From the cell containing the given text, extract its center point as (X, Y) coordinate. 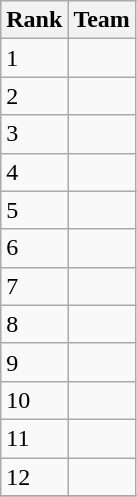
7 (34, 286)
6 (34, 248)
5 (34, 210)
3 (34, 134)
11 (34, 438)
1 (34, 58)
4 (34, 172)
2 (34, 96)
9 (34, 362)
Team (102, 20)
12 (34, 477)
Rank (34, 20)
10 (34, 400)
8 (34, 324)
